Output the (X, Y) coordinate of the center of the cell containing the given text.  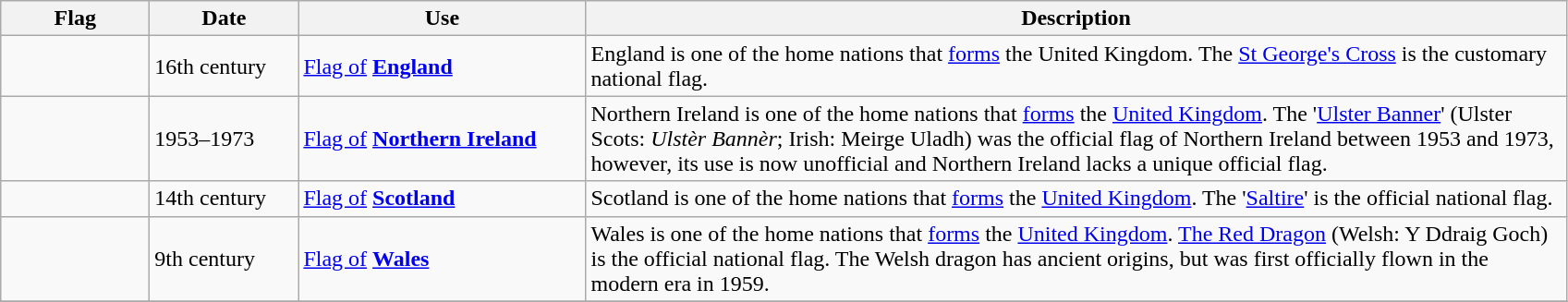
Flag (76, 18)
16th century (224, 66)
Flag of Wales (442, 259)
9th century (224, 259)
1953–1973 (224, 139)
Date (224, 18)
Scotland is one of the home nations that forms the United Kingdom. The 'Saltire' is the official national flag. (1076, 199)
Flag of Northern Ireland (442, 139)
Flag of Scotland (442, 199)
Use (442, 18)
Flag of England (442, 66)
14th century (224, 199)
England is one of the home nations that forms the United Kingdom. The St George's Cross is the customary national flag. (1076, 66)
Description (1076, 18)
